Locate the cell with the specified text and output its (x, y) center coordinate. 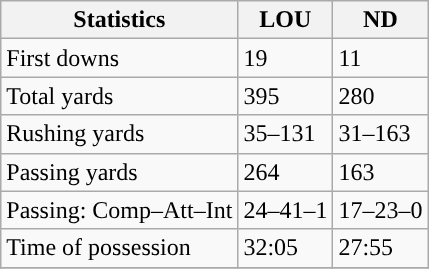
264 (286, 172)
163 (380, 172)
17–23–0 (380, 210)
Rushing yards (120, 134)
31–163 (380, 134)
395 (286, 96)
Statistics (120, 20)
First downs (120, 58)
Passing: Comp–Att–Int (120, 210)
27:55 (380, 248)
280 (380, 96)
LOU (286, 20)
24–41–1 (286, 210)
32:05 (286, 248)
19 (286, 58)
Passing yards (120, 172)
Total yards (120, 96)
35–131 (286, 134)
Time of possession (120, 248)
11 (380, 58)
ND (380, 20)
